Return [X, Y] of the center of cell containing provided text 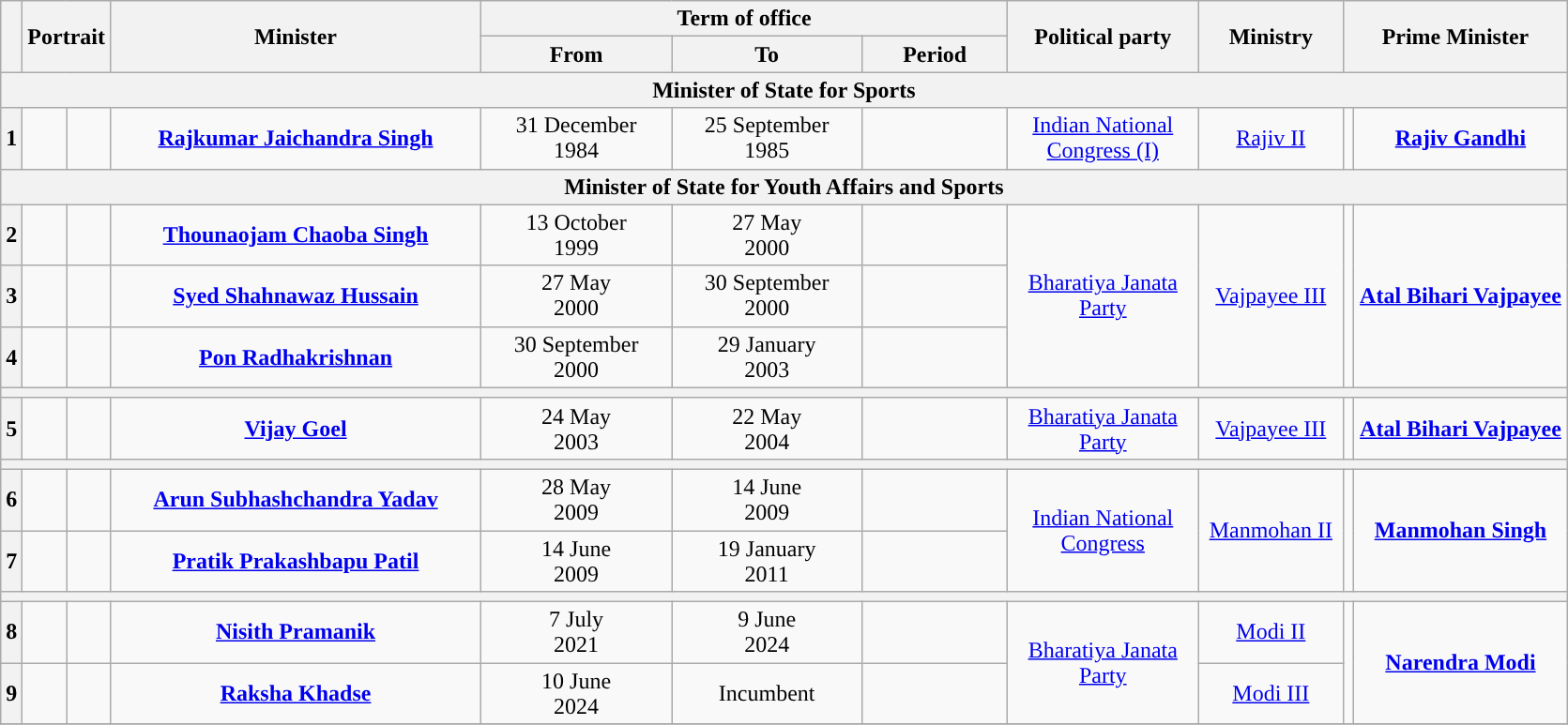
Indian National Congress [1104, 530]
Thounaojam Chaoba Singh [295, 234]
Incumbent [768, 694]
Rajiv II [1271, 139]
7 July2021 [576, 632]
6 [11, 499]
Nisith Pramanik [295, 632]
From [576, 54]
Syed Shahnawaz Hussain [295, 296]
7 [11, 561]
To [768, 54]
Manmohan II [1271, 530]
Pratik Prakashbapu Patil [295, 561]
Prime Minister [1455, 37]
24 May2003 [576, 428]
Period [935, 54]
10 June2024 [576, 694]
Narendra Modi [1460, 663]
Raksha Khadse [295, 694]
Arun Subhashchandra Yadav [295, 499]
1 [11, 139]
Term of office [745, 19]
Pon Radhakrishnan [295, 356]
25 September1985 [768, 139]
22 May2004 [768, 428]
9 June2024 [768, 632]
Modi II [1271, 632]
Rajkumar Jaichandra Singh [295, 139]
2 [11, 234]
Minister of State for Youth Affairs and Sports [784, 187]
Indian National Congress (I) [1104, 139]
4 [11, 356]
9 [11, 694]
19 January2011 [768, 561]
5 [11, 428]
Portrait [67, 37]
29 January2003 [768, 356]
Rajiv Gandhi [1460, 139]
Political party [1104, 37]
Modi III [1271, 694]
Minister [295, 37]
13 October1999 [576, 234]
Minister of State for Sports [784, 90]
8 [11, 632]
Ministry [1271, 37]
Manmohan Singh [1460, 530]
3 [11, 296]
31 December1984 [576, 139]
Vijay Goel [295, 428]
28 May2009 [576, 499]
